Return (X, Y) of the center of cell containing provided text 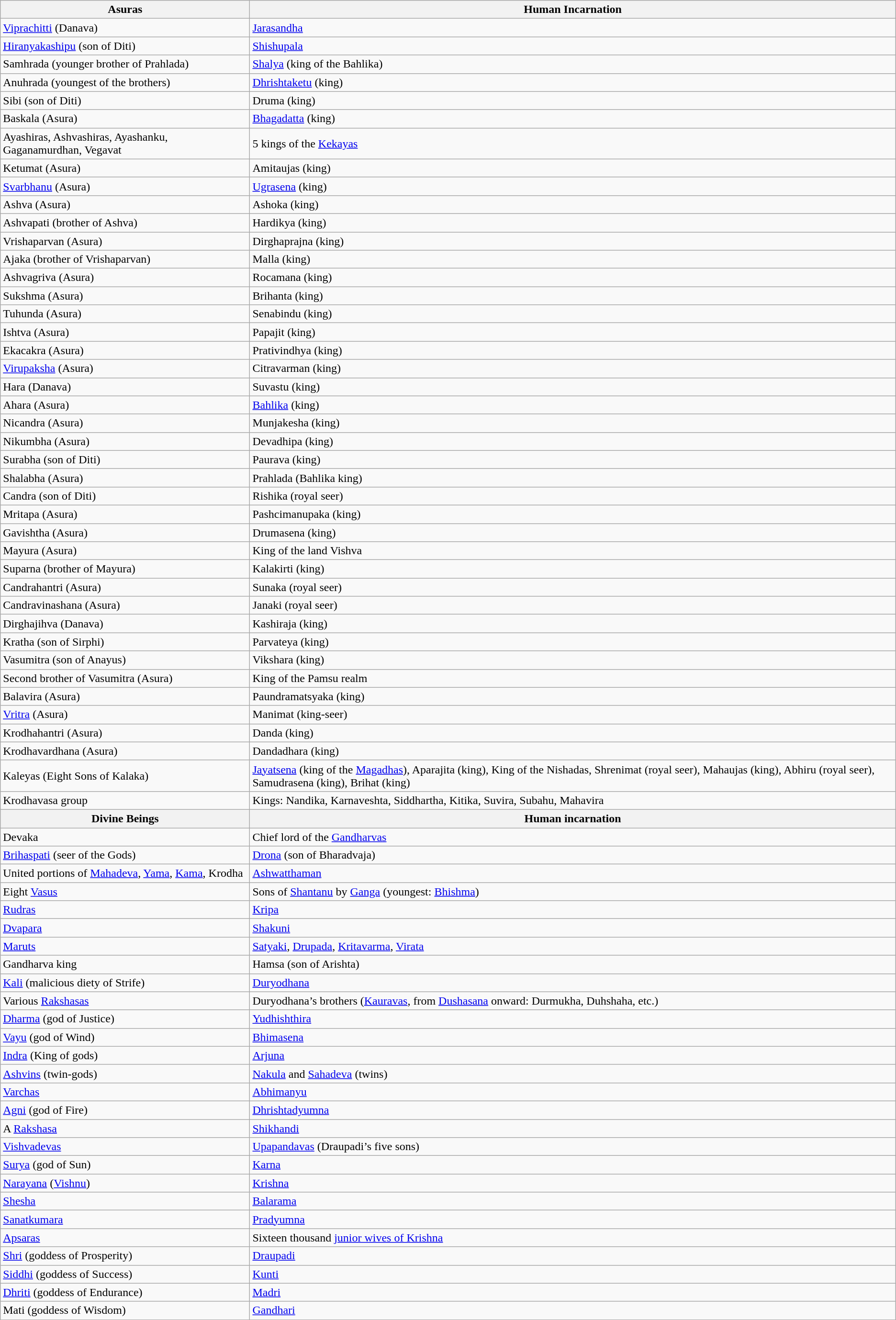
Upapandavas (Draupadi’s five sons) (572, 1147)
Kali (malicious diety of Strife) (125, 983)
Krishna (572, 1183)
Virupaksha (Asura) (125, 369)
Dandadhara (king) (572, 751)
Brihaspati (seer of the Gods) (125, 855)
Kings: Nandika, Karnaveshta, Siddhartha, Kitika, Suvira, Subahu, Mahavira (572, 800)
Karna (572, 1165)
Sixteen thousand junior wives of Krishna (572, 1238)
Sukshma (Asura) (125, 296)
Dhriti (goddess of Endurance) (125, 1292)
Suparna (brother of Mayura) (125, 569)
Yudhishthira (572, 1019)
Vikshara (king) (572, 660)
Ajaka (brother of Vrishaparvan) (125, 259)
Krodhahantri (Asura) (125, 733)
Agni (god of Fire) (125, 1110)
Kripa (572, 910)
Hamsa (son of Arishta) (572, 964)
Bhagadatta (king) (572, 119)
Janaki (royal seer) (572, 605)
Narayana (Vishnu) (125, 1183)
Candrahantri (Asura) (125, 587)
Paundramatsyaka (king) (572, 696)
Jarasandha (572, 28)
Nicandra (Asura) (125, 423)
Ishtva (Asura) (125, 332)
Drona (son of Bharadvaja) (572, 855)
Vrishaparvan (Asura) (125, 241)
Anuhrada (youngest of the brothers) (125, 82)
United portions of Mahadeva, Yama, Kama, Krodha (125, 873)
Human Incarnation (572, 10)
Nikumbha (Asura) (125, 441)
Ugrasena (king) (572, 186)
Kunti (572, 1274)
Human incarnation (572, 818)
Hara (Danava) (125, 387)
Indra (King of gods) (125, 1055)
Kashiraja (king) (572, 624)
Tuhunda (Asura) (125, 314)
Dirghajihva (Danava) (125, 624)
Malla (king) (572, 259)
Ketumat (Asura) (125, 168)
Pashcimanupaka (king) (572, 514)
Various Rakshasas (125, 1001)
Krodhavasa group (125, 800)
Second brother of Vasumitra (Asura) (125, 678)
Munjakesha (king) (572, 423)
Gavishtha (Asura) (125, 533)
Nakula and Sahadeva (twins) (572, 1074)
Candravinashana (Asura) (125, 605)
Hiranyakashipu (son of Diti) (125, 46)
Dhrishtaketu (king) (572, 82)
Eight Vasus (125, 892)
Paurava (king) (572, 459)
Ashvapati (brother of Ashva) (125, 223)
Parvateya (king) (572, 642)
Pradyumna (572, 1219)
King of the land Vishva (572, 551)
Vishvadevas (125, 1147)
Kalakirti (king) (572, 569)
Krodhavardhana (Asura) (125, 751)
Shalya (king of the Bahlika) (572, 64)
Shesha (125, 1201)
Vritra (Asura) (125, 715)
Shalabha (Asura) (125, 478)
Kaleyas (Eight Sons of Kalaka) (125, 775)
Sanatkumara (125, 1219)
Dharma (god of Justice) (125, 1019)
Mritapa (Asura) (125, 514)
Surya (god of Sun) (125, 1165)
King of the Pamsu realm (572, 678)
Rishika (royal seer) (572, 496)
Shri (goddess of Prosperity) (125, 1256)
Ashwatthaman (572, 873)
Drumasena (king) (572, 533)
Balarama (572, 1201)
Rocamana (king) (572, 278)
Baskala (Asura) (125, 119)
Candra (son of Diti) (125, 496)
Maruts (125, 946)
Viprachitti (Danava) (125, 28)
Draupadi (572, 1256)
Dhrishtadyumna (572, 1110)
Kratha (son of Sirphi) (125, 642)
Bhimasena (572, 1037)
Abhimanyu (572, 1092)
Ashvins (twin-gods) (125, 1074)
Apsaras (125, 1238)
Sons of Shantanu by Ganga (youngest: Bhishma) (572, 892)
Bahlika (king) (572, 405)
Papajit (king) (572, 332)
Ashvagriva (Asura) (125, 278)
Gandharva king (125, 964)
Duryodhana (572, 983)
Satyaki, Drupada, Kritavarma, Virata (572, 946)
Madri (572, 1292)
Danda (king) (572, 733)
Suvastu (king) (572, 387)
Balavira (Asura) (125, 696)
Sibi (son of Diti) (125, 101)
Manimat (king-seer) (572, 715)
Amitaujas (king) (572, 168)
Devaka (125, 837)
Vayu (god of Wind) (125, 1037)
Sunaka (royal seer) (572, 587)
Duryodhana’s brothers (Kauravas, from Dushasana onward: Durmukha, Duhshaha, etc.) (572, 1001)
Gandhari (572, 1310)
Druma (king) (572, 101)
Shishupala (572, 46)
Svarbhanu (Asura) (125, 186)
Citravarman (king) (572, 369)
Mati (goddess of Wisdom) (125, 1310)
5 kings of the Kekayas (572, 144)
Ashva (Asura) (125, 204)
Shakuni (572, 928)
Hardikya (king) (572, 223)
Mayura (Asura) (125, 551)
Dirghaprajna (king) (572, 241)
Ekacakra (Asura) (125, 350)
Ahara (Asura) (125, 405)
Dvapara (125, 928)
Senabindu (king) (572, 314)
Rudras (125, 910)
Devadhipa (king) (572, 441)
Siddhi (goddess of Success) (125, 1274)
Ayashiras, Ashvashiras, Ayashanku, Gaganamurdhan, Vegavat (125, 144)
Shikhandi (572, 1128)
Divine Beings (125, 818)
Asuras (125, 10)
Brihanta (king) (572, 296)
Arjuna (572, 1055)
Vasumitra (son of Anayus) (125, 660)
Varchas (125, 1092)
A Rakshasa (125, 1128)
Ashoka (king) (572, 204)
Samhrada (younger brother of Prahlada) (125, 64)
Surabha (son of Diti) (125, 459)
Chief lord of the Gandharvas (572, 837)
Prahlada (Bahlika king) (572, 478)
Prativindhya (king) (572, 350)
